Provide the (X, Y) coordinate of the cell's center where the given text is located.  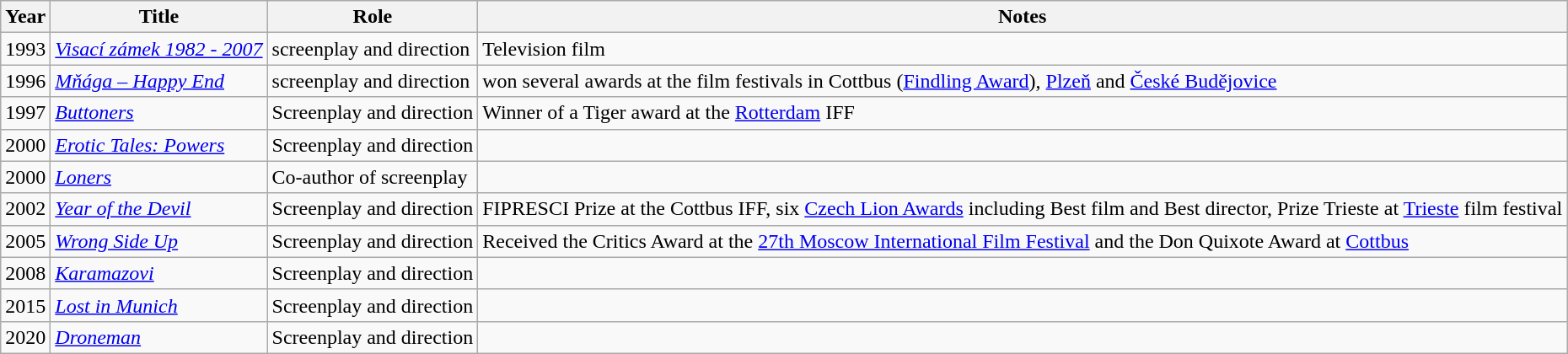
1996 (25, 81)
1993 (25, 49)
won several awards at the film festivals in Cottbus (Findling Award), Plzeň and České Budějovice (1023, 81)
Loners (158, 177)
Title (158, 17)
Received the Critics Award at the 27th Moscow International Film Festival and the Don Quixote Award at Cottbus (1023, 241)
Year of the Devil (158, 209)
Notes (1023, 17)
1997 (25, 113)
2020 (25, 337)
Co-author of screenplay (373, 177)
Television film (1023, 49)
Wrong Side Up (158, 241)
Karamazovi (158, 273)
FIPRESCI Prize at the Cottbus IFF, six Czech Lion Awards including Best film and Best director, Prize Trieste at Trieste film festival (1023, 209)
2002 (25, 209)
2015 (25, 305)
Lost in Munich (158, 305)
Role (373, 17)
2008 (25, 273)
2005 (25, 241)
Buttoners (158, 113)
Winner of a Tiger award at the Rotterdam IFF (1023, 113)
Year (25, 17)
Erotic Tales: Powers (158, 145)
Droneman (158, 337)
Visací zámek 1982 - 2007 (158, 49)
Mňága – Happy End (158, 81)
